Extract the [X, Y] coordinate from the center of the cell holding the provided text.  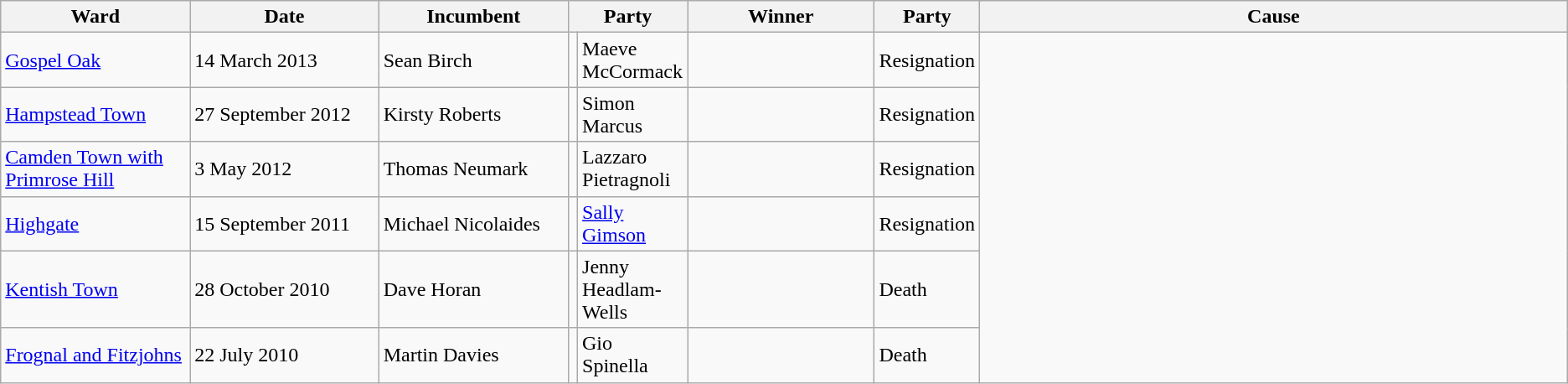
Maeve McCormack [633, 60]
22 July 2010 [285, 355]
14 March 2013 [285, 60]
Gospel Oak [95, 60]
Highgate [95, 223]
Date [285, 17]
Sean Birch [473, 60]
Michael Nicolaides [473, 223]
Hampstead Town [95, 114]
Winner [781, 17]
Camden Town with Primrose Hill [95, 169]
Ward [95, 17]
Incumbent [473, 17]
Dave Horan [473, 289]
Simon Marcus [633, 114]
Frognal and Fitzjohns [95, 355]
15 September 2011 [285, 223]
Sally Gimson [633, 223]
Martin Davies [473, 355]
Gio Spinella [633, 355]
27 September 2012 [285, 114]
Kentish Town [95, 289]
28 October 2010 [285, 289]
Cause [1274, 17]
Jenny Headlam-Wells [633, 289]
Thomas Neumark [473, 169]
Kirsty Roberts [473, 114]
Lazzaro Pietragnoli [633, 169]
3 May 2012 [285, 169]
